For the text-containing cell, return its midpoint in [x, y] coordinate format. 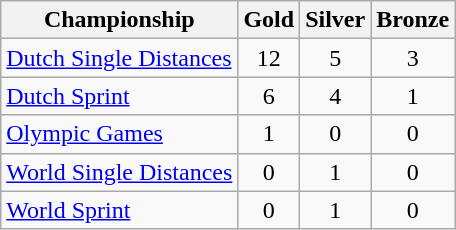
Bronze [413, 20]
3 [413, 58]
12 [269, 58]
Championship [120, 20]
Dutch Sprint [120, 96]
World Sprint [120, 210]
6 [269, 96]
World Single Distances [120, 172]
Dutch Single Distances [120, 58]
4 [336, 96]
Gold [269, 20]
Olympic Games [120, 134]
5 [336, 58]
Silver [336, 20]
